Identify which cell holds the provided text, then report its (X, Y) central coordinate. 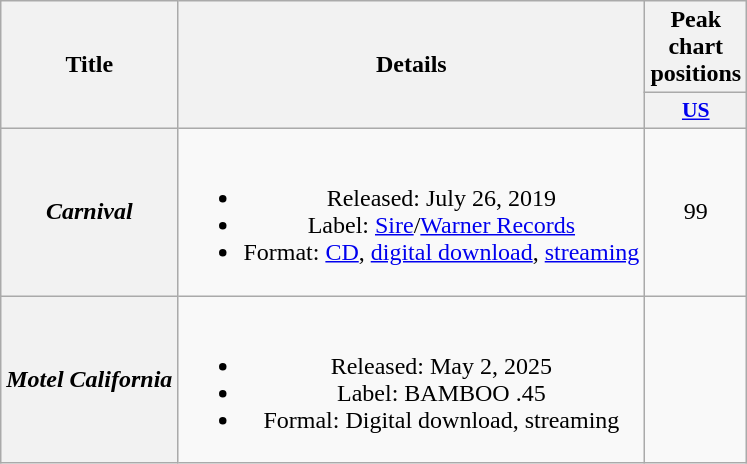
Peak chart positions (696, 47)
Released: May 2, 2025Label: BAMBOO .45Formal: Digital download, streaming (412, 380)
Motel California (90, 380)
Details (412, 65)
Carnival (90, 212)
US (696, 111)
99 (696, 212)
Released: July 26, 2019Label: Sire/Warner RecordsFormat: CD, digital download, streaming (412, 212)
Title (90, 65)
